Output the (x, y) coordinate of the center of the cell containing the given text.  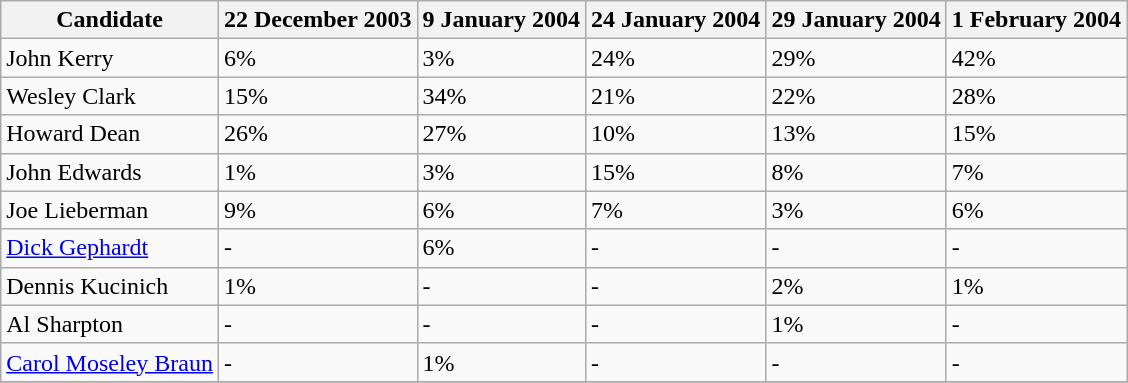
Wesley Clark (110, 96)
28% (1036, 96)
24% (675, 58)
2% (856, 286)
Al Sharpton (110, 324)
22% (856, 96)
1 February 2004 (1036, 20)
26% (318, 134)
24 January 2004 (675, 20)
10% (675, 134)
22 December 2003 (318, 20)
42% (1036, 58)
Carol Moseley Braun (110, 362)
John Kerry (110, 58)
29 January 2004 (856, 20)
Howard Dean (110, 134)
John Edwards (110, 172)
9 January 2004 (501, 20)
Dick Gephardt (110, 248)
29% (856, 58)
13% (856, 134)
Dennis Kucinich (110, 286)
21% (675, 96)
9% (318, 210)
Joe Lieberman (110, 210)
27% (501, 134)
8% (856, 172)
Candidate (110, 20)
34% (501, 96)
